Pinpoint the cell where the given text exists, returning its (x, y) midpoint coordinate. 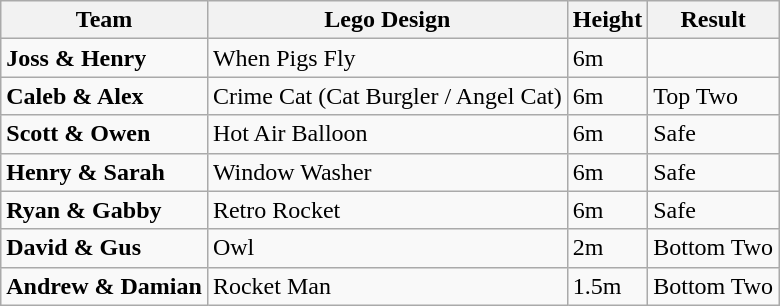
Hot Air Balloon (387, 134)
Window Washer (387, 172)
David & Gus (104, 248)
Lego Design (387, 20)
Owl (387, 248)
Result (714, 20)
Joss & Henry (104, 58)
1.5m (607, 286)
When Pigs Fly (387, 58)
Rocket Man (387, 286)
Crime Cat (Cat Burgler / Angel Cat) (387, 96)
Ryan & Gabby (104, 210)
Height (607, 20)
Retro Rocket (387, 210)
Henry & Sarah (104, 172)
2m (607, 248)
Caleb & Alex (104, 96)
Scott & Owen (104, 134)
Team (104, 20)
Top Two (714, 96)
Andrew & Damian (104, 286)
